Return the [x, y] coordinate for the center point of the cell that contains the specified text.  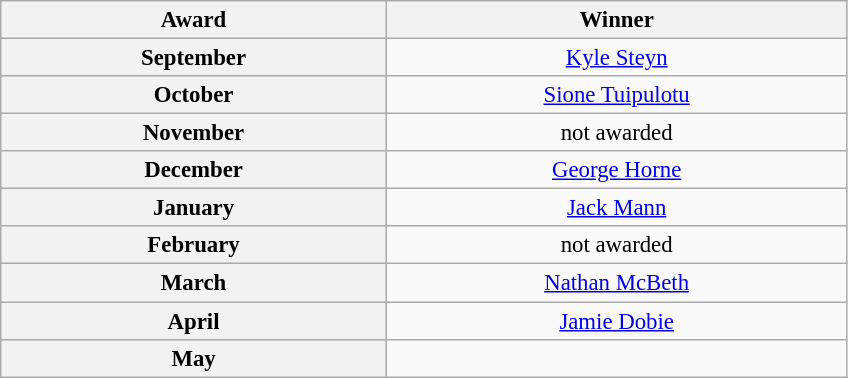
May [194, 358]
April [194, 321]
March [194, 283]
Sione Tuipulotu [616, 95]
January [194, 208]
Kyle Steyn [616, 58]
Award [194, 20]
Winner [616, 20]
Nathan McBeth [616, 283]
Jack Mann [616, 208]
Jamie Dobie [616, 321]
November [194, 133]
October [194, 95]
September [194, 58]
February [194, 245]
December [194, 170]
George Horne [616, 170]
